Find where the given text appears and provide that cell's center as (x, y) coordinate. 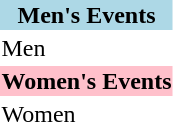
Men (74, 48)
Women's Events (86, 81)
Men's Events (86, 15)
